Pinpoint the cell where the given text exists, returning its [x, y] midpoint coordinate. 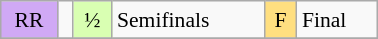
F [280, 20]
Semifinals [188, 20]
½ [92, 20]
RR [29, 20]
Final [338, 20]
